Provide the [x, y] coordinate of the cell's center where the given text is located.  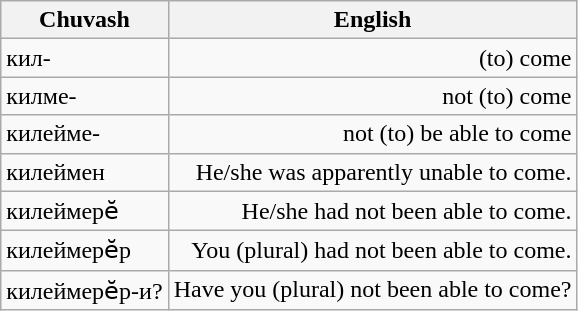
килеймерӗ [84, 211]
You (plural) had not been able to come. [372, 251]
Chuvash [84, 20]
килейме- [84, 134]
not (to) come [372, 96]
килеймерӗр [84, 251]
килеймен [84, 172]
килме- [84, 96]
Have you (plural) not been able to come? [372, 290]
килеймерӗр-и? [84, 290]
He/she was apparently unable to come. [372, 172]
(to) come [372, 58]
кил- [84, 58]
He/she had not been able to come. [372, 211]
not (to) be able to come [372, 134]
English [372, 20]
